Determine the [X, Y] coordinate at the center of the cell enclosing the given text.  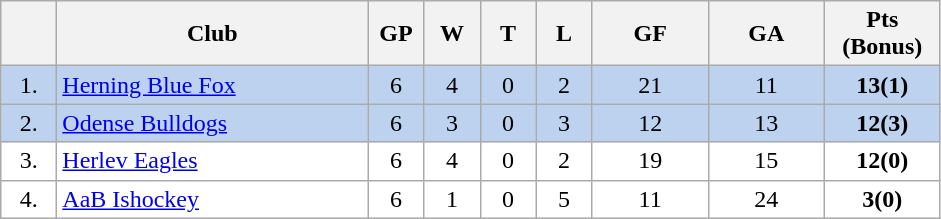
13(1) [882, 85]
Herning Blue Fox [212, 85]
12(0) [882, 161]
Club [212, 34]
2. [29, 123]
12 [650, 123]
15 [766, 161]
1 [452, 199]
4. [29, 199]
L [564, 34]
T [508, 34]
24 [766, 199]
W [452, 34]
21 [650, 85]
12(3) [882, 123]
Herlev Eagles [212, 161]
Odense Bulldogs [212, 123]
Pts (Bonus) [882, 34]
1. [29, 85]
5 [564, 199]
3. [29, 161]
GF [650, 34]
GP [396, 34]
19 [650, 161]
13 [766, 123]
3(0) [882, 199]
GA [766, 34]
AaB Ishockey [212, 199]
